Determine the (x, y) coordinate at the center of the cell enclosing the given text.  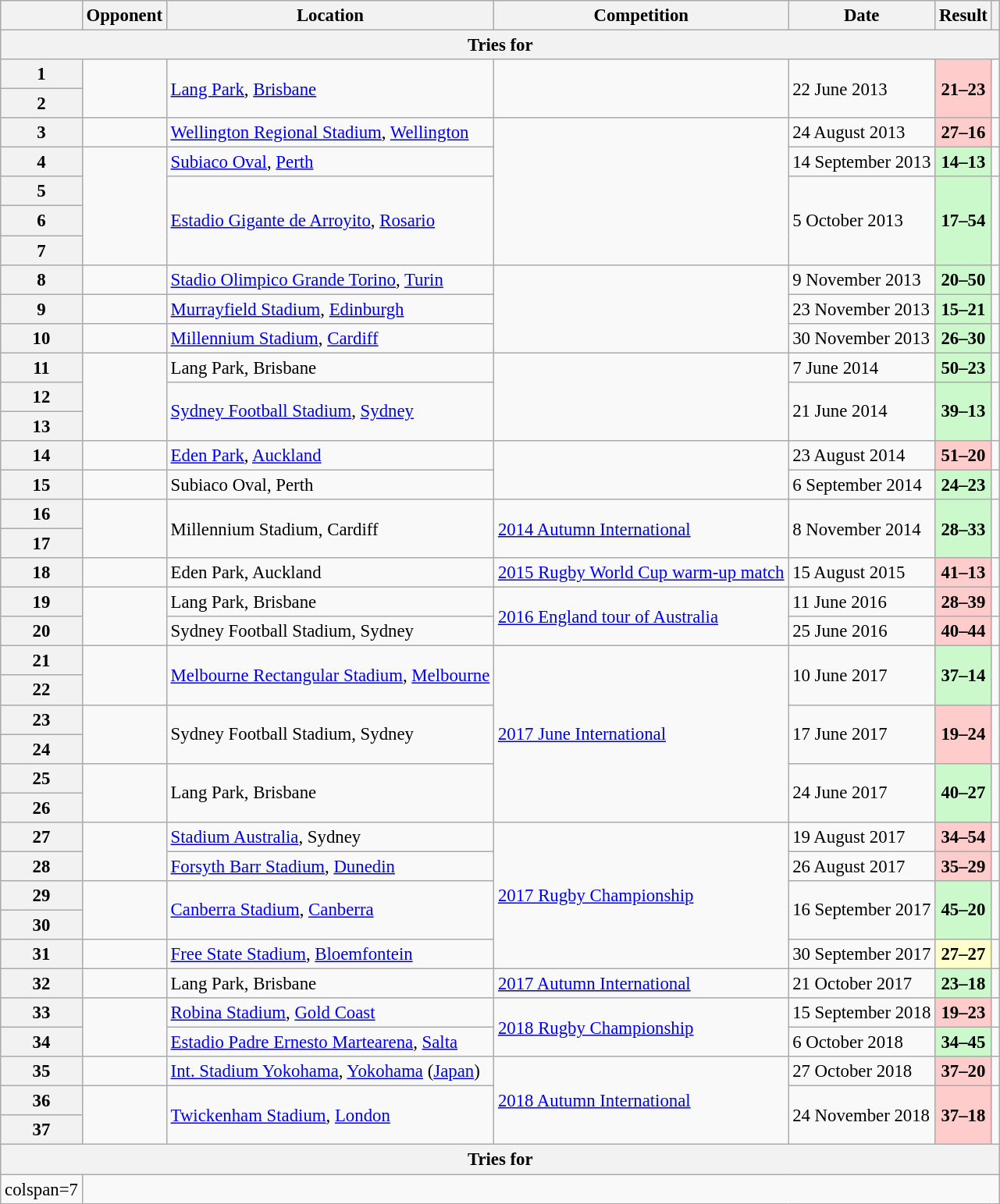
Forsyth Barr Stadium, Dunedin (329, 866)
7 (41, 250)
37–20 (963, 1071)
2 (41, 104)
34 (41, 1042)
6 October 2018 (862, 1042)
34–45 (963, 1042)
19–23 (963, 1013)
28 (41, 866)
Free State Stadium, Bloemfontein (329, 954)
5 (41, 191)
22 June 2013 (862, 89)
24–23 (963, 485)
Wellington Regional Stadium, Wellington (329, 133)
20 (41, 631)
Result (963, 16)
26 (41, 808)
21 October 2017 (862, 984)
colspan=7 (41, 1189)
17–54 (963, 220)
21–23 (963, 89)
15 September 2018 (862, 1013)
Opponent (124, 16)
2015 Rugby World Cup warm-up match (642, 573)
16 (41, 514)
2018 Autumn International (642, 1100)
7 June 2014 (862, 368)
32 (41, 984)
23 August 2014 (862, 456)
37–14 (963, 676)
6 (41, 221)
Robina Stadium, Gold Coast (329, 1013)
9 November 2013 (862, 279)
28–33 (963, 529)
15–21 (963, 309)
40–44 (963, 631)
16 September 2017 (862, 910)
15 August 2015 (862, 573)
2017 Rugby Championship (642, 896)
Melbourne Rectangular Stadium, Melbourne (329, 676)
30 November 2013 (862, 338)
9 (41, 309)
50–23 (963, 368)
Stadium Australia, Sydney (329, 837)
15 (41, 485)
1 (41, 74)
21 (41, 661)
35–29 (963, 866)
8 November 2014 (862, 529)
12 (41, 397)
31 (41, 954)
41–13 (963, 573)
5 October 2013 (862, 220)
22 (41, 691)
39–13 (963, 412)
19–24 (963, 733)
27 (41, 837)
2014 Autumn International (642, 529)
26–30 (963, 338)
17 (41, 544)
26 August 2017 (862, 866)
14–13 (963, 162)
17 June 2017 (862, 733)
51–20 (963, 456)
36 (41, 1101)
45–20 (963, 910)
30 (41, 925)
28–39 (963, 602)
24 June 2017 (862, 793)
18 (41, 573)
8 (41, 279)
23–18 (963, 984)
Murrayfield Stadium, Edinburgh (329, 309)
21 June 2014 (862, 412)
19 (41, 602)
Twickenham Stadium, London (329, 1116)
27 October 2018 (862, 1071)
24 August 2013 (862, 133)
13 (41, 426)
29 (41, 896)
14 (41, 456)
23 November 2013 (862, 309)
2017 June International (642, 734)
37–18 (963, 1116)
Date (862, 16)
Stadio Olimpico Grande Torino, Turin (329, 279)
Location (329, 16)
25 (41, 778)
20–50 (963, 279)
19 August 2017 (862, 837)
24 (41, 749)
Int. Stadium Yokohama, Yokohama (Japan) (329, 1071)
Competition (642, 16)
2018 Rugby Championship (642, 1027)
23 (41, 719)
10 June 2017 (862, 676)
34–54 (963, 837)
Canberra Stadium, Canberra (329, 910)
2017 Autumn International (642, 984)
10 (41, 338)
37 (41, 1131)
40–27 (963, 793)
Estadio Gigante de Arroyito, Rosario (329, 220)
6 September 2014 (862, 485)
25 June 2016 (862, 631)
35 (41, 1071)
14 September 2013 (862, 162)
33 (41, 1013)
27–27 (963, 954)
30 September 2017 (862, 954)
Estadio Padre Ernesto Martearena, Salta (329, 1042)
11 June 2016 (862, 602)
11 (41, 368)
27–16 (963, 133)
2016 England tour of Australia (642, 616)
4 (41, 162)
3 (41, 133)
24 November 2018 (862, 1116)
